Determine the (x, y) coordinate at the center of the cell enclosing the given text.  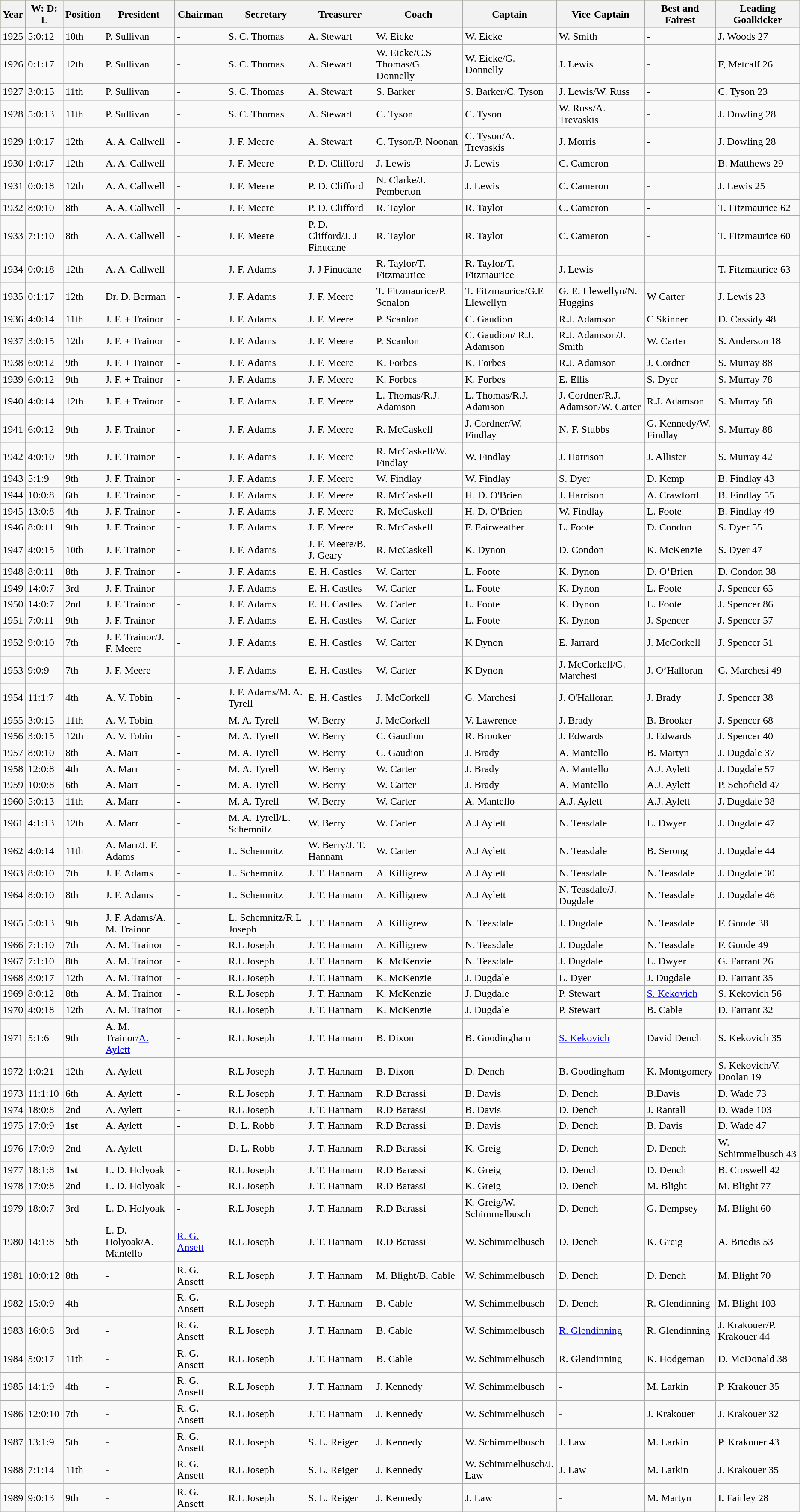
C. Tyson/P. Noonan (418, 142)
1989 (13, 1497)
Vice-Captain (600, 15)
J. Dugdale 47 (758, 823)
F. Fairweather (509, 527)
J. F. Adams/M. A. Tyrell (266, 698)
8:0:12 (44, 994)
C. Tyson/A. Trevaskis (509, 142)
G. Kennedy/W. Findlay (680, 429)
F. Goode 38 (758, 923)
1946 (13, 527)
L. D. Holyoak/A. Mantello (139, 1242)
E. Jarrard (600, 642)
M. Blight 103 (758, 1303)
12:0:10 (44, 1415)
1972 (13, 1071)
S. Kekovich 35 (758, 1038)
9:0:13 (44, 1497)
1980 (13, 1242)
1965 (13, 923)
C Skinner (680, 319)
J. O’Halloran (680, 671)
J. Dugdale 57 (758, 769)
Chairman (200, 15)
1:0:21 (44, 1071)
David Dench (680, 1038)
T. Fitzmaurice 62 (758, 208)
B.Davis (680, 1093)
S. Murray 58 (758, 401)
1983 (13, 1331)
1963 (13, 873)
1971 (13, 1038)
President (139, 15)
5:0:17 (44, 1358)
1930 (13, 164)
1950 (13, 604)
S. Kekovich 56 (758, 994)
1986 (13, 1415)
5:1:6 (44, 1038)
B. Brooker (680, 720)
4:0:18 (44, 1010)
S. Dyer 47 (758, 549)
4:0:15 (44, 549)
J. Spencer (680, 620)
3:0:17 (44, 978)
1970 (13, 1010)
C. Gaudion/ R.J. Adamson (509, 341)
W. Berry/J. T. Hannam (340, 851)
L. Schemnitz/R.L Joseph (266, 923)
1953 (13, 671)
J. Spencer 65 (758, 588)
1987 (13, 1442)
1974 (13, 1110)
J. Spencer 57 (758, 620)
J. Krakouer 35 (758, 1470)
1967 (13, 961)
P. Krakouer 43 (758, 1442)
11:1:10 (44, 1093)
B. Findlay 55 (758, 495)
1936 (13, 319)
1955 (13, 720)
M. A. Tyrell/L. Schemnitz (266, 823)
1954 (13, 698)
1977 (13, 1170)
S. Murray 78 (758, 379)
1948 (13, 571)
N. F. Stubbs (600, 429)
15:0:9 (44, 1303)
P. Schofield 47 (758, 785)
1988 (13, 1470)
S. Murray 42 (758, 457)
G. Marchesi (509, 698)
M. Blight/B. Cable (418, 1275)
B. Croswell 42 (758, 1170)
7:0:11 (44, 620)
1941 (13, 429)
1932 (13, 208)
7:1:14 (44, 1470)
N. Clarke/J. Pemberton (418, 185)
J. Cordner (680, 363)
16:0:8 (44, 1331)
1968 (13, 978)
1960 (13, 801)
P. D. Clifford/J. J Finucane (340, 235)
9:0:10 (44, 642)
1984 (13, 1358)
B. Martyn (680, 753)
Year (13, 15)
W. Eicke/G. Donnelly (509, 64)
9:0:9 (44, 671)
T. Fitzmaurice/P. Scnalon (418, 296)
K. Hodgeman (680, 1358)
1959 (13, 785)
S. Dyer 55 (758, 527)
1964 (13, 895)
A. M. Trainor/A. Aylett (139, 1038)
1937 (13, 341)
1975 (13, 1126)
S. Anderson 18 (758, 341)
1942 (13, 457)
G. Dempsey (680, 1208)
4:0:10 (44, 457)
18:1:8 (44, 1170)
5:0:12 (44, 36)
J. Spencer 68 (758, 720)
P. Krakouer 35 (758, 1386)
J. Dugdale 44 (758, 851)
17:0:8 (44, 1186)
1939 (13, 379)
W. Eicke/C.S Thomas/G. Donnelly (418, 64)
1926 (13, 64)
G. E. Llewellyn/N. Huggins (600, 296)
D. McDonald 38 (758, 1358)
F, Metcalf 26 (758, 64)
1985 (13, 1386)
S. Kekovich/V. Doolan 19 (758, 1071)
D. Wade 103 (758, 1110)
1925 (13, 36)
4:1:13 (44, 823)
J. Spencer 51 (758, 642)
L. Dyer (600, 978)
K. Montgomery (680, 1071)
R. Brooker (509, 736)
18:0:8 (44, 1110)
M. Blight (680, 1186)
1979 (13, 1208)
M. Blight 70 (758, 1275)
Dr. D. Berman (139, 296)
1943 (13, 479)
Leading Goalkicker (758, 15)
E. Ellis (600, 379)
W. Schimmelbusch 43 (758, 1148)
J. F. Adams/A. M. Trainor (139, 923)
D. Wade 73 (758, 1093)
D. Cassidy 48 (758, 319)
14:1:8 (44, 1242)
D. O’Brien (680, 571)
T. Fitzmaurice 63 (758, 269)
J. Allister (680, 457)
1931 (13, 185)
14:1:9 (44, 1386)
1940 (13, 401)
W. Schimmelbusch/J. Law (509, 1470)
13:1:9 (44, 1442)
10:0:12 (44, 1275)
Coach (418, 15)
J. Rantall (680, 1110)
12:0:8 (44, 769)
R.J. Adamson/J. Smith (600, 341)
S. Barker/C. Tyson (509, 92)
1958 (13, 769)
C. Tyson 23 (758, 92)
J. Morris (600, 142)
1981 (13, 1275)
1978 (13, 1186)
1927 (13, 92)
1933 (13, 235)
1952 (13, 642)
J. Woods 27 (758, 36)
M. Martyn (680, 1497)
J. Cordner/W. Findlay (509, 429)
J. Lewis 25 (758, 185)
1934 (13, 269)
G. Farrant 26 (758, 961)
R. McCaskell/W. Findlay (418, 457)
J. F. Meere/B. J. Geary (340, 549)
1966 (13, 945)
D. Farrant 35 (758, 978)
W: D: L (44, 15)
J. Spencer 86 (758, 604)
1935 (13, 296)
D. Farrant 32 (758, 1010)
A. Crawford (680, 495)
K. Greig/W. Schimmelbusch (509, 1208)
J. Dugdale 38 (758, 801)
J. Krakouer 32 (758, 1415)
T. Fitzmaurice 60 (758, 235)
18:0:7 (44, 1208)
J. McCorkell/G. Marchesi (600, 671)
M. Blight 77 (758, 1186)
D. Condon 38 (758, 571)
J. Cordner/R.J. Adamson/W. Carter (600, 401)
1947 (13, 549)
B. Matthews 29 (758, 164)
W. Russ/A. Trevaskis (600, 114)
N. Teasdale/J. Dugdale (600, 895)
1957 (13, 753)
J. Lewis/W. Russ (600, 92)
B. Findlay 49 (758, 511)
J. Lewis 23 (758, 296)
1976 (13, 1148)
1969 (13, 994)
B. Findlay 43 (758, 479)
1973 (13, 1093)
J. Spencer 40 (758, 736)
Treasurer (340, 15)
F. Goode 49 (758, 945)
J. Dugdale 30 (758, 873)
I. Fairley 28 (758, 1497)
5:1:9 (44, 479)
J. Krakouer/P. Krakouer 44 (758, 1331)
J. Dugdale 46 (758, 895)
J. Spencer 38 (758, 698)
1961 (13, 823)
W. Smith (600, 36)
D. Wade 47 (758, 1126)
A. Marr/J. F. Adams (139, 851)
S. Barker (418, 92)
V. Lawrence (509, 720)
Best and Fairest (680, 15)
1928 (13, 114)
J. J Finucane (340, 269)
1951 (13, 620)
Secretary (266, 15)
D. Kemp (680, 479)
1962 (13, 851)
1944 (13, 495)
13:0:8 (44, 511)
M. Blight 60 (758, 1208)
Captain (509, 15)
A. Briedis 53 (758, 1242)
J. F. Trainor/J. F. Meere (139, 642)
1982 (13, 1303)
1945 (13, 511)
J. O'Halloran (600, 698)
1949 (13, 588)
J. Dugdale 37 (758, 753)
1938 (13, 363)
B. Serong (680, 851)
Position (83, 15)
J. Krakouer (680, 1415)
1956 (13, 736)
T. Fitzmaurice/G.E Llewellyn (509, 296)
1929 (13, 142)
11:1:7 (44, 698)
G. Marchesi 49 (758, 671)
W Carter (680, 296)
